Pinpoint the cell where the given text exists, returning its [x, y] midpoint coordinate. 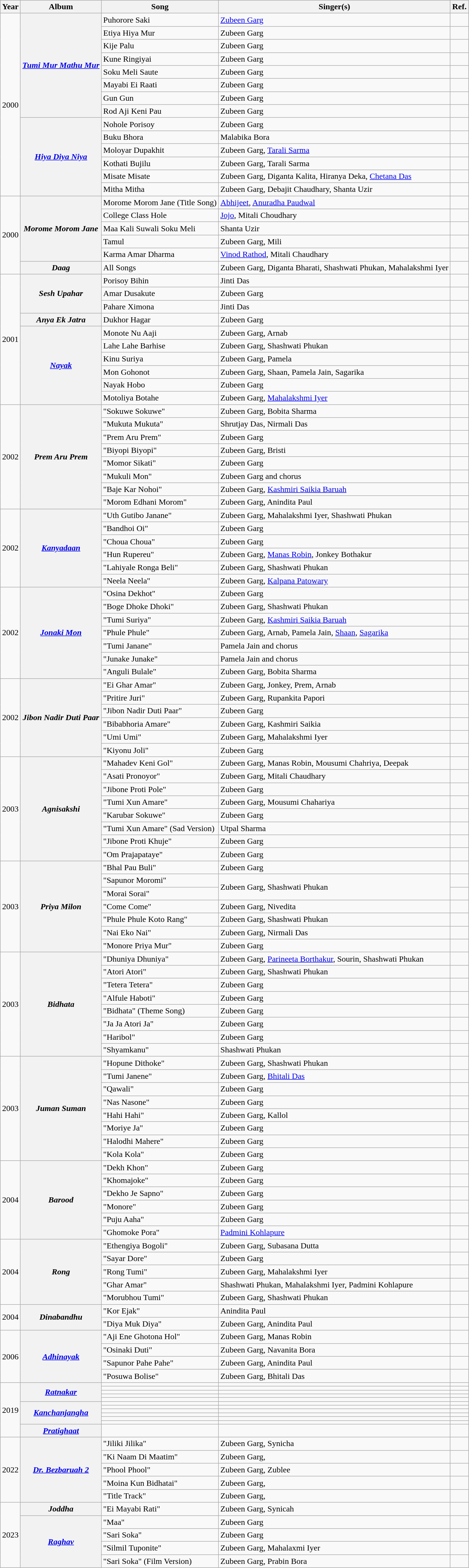
"Phule Phule" [160, 633]
Zubeen Garg, Mahalaxmi Iyer [334, 1548]
"Maa" [160, 1522]
Soku Meli Saute [160, 72]
Zubeen Garg, Jonkey, Prem, Arnab [334, 685]
Shashwati Phukan [334, 1050]
2022 [10, 1470]
Zubeen Garg, Synicah [334, 1509]
"Mahadev Keni Gol" [160, 763]
"Title Track" [160, 1496]
Pratighaat [61, 1431]
"Jibone Proti Khuje" [160, 841]
Rong [61, 1272]
"Rong Tumi" [160, 1272]
Tumi Mur Mathu Mur [61, 65]
"Hopune Dithoke" [160, 1063]
"Boge Dhoke Dhoki" [160, 607]
"Hahi Hahi" [160, 1115]
"Choua Choua" [160, 541]
Anya Ek Jatra [61, 320]
"Anguli Bulale" [160, 672]
"Tumi Janene" [160, 1076]
"Moina Kun Bidhatai" [160, 1483]
2019 [10, 1410]
"Qawali" [160, 1089]
Rod Aji Keni Pau [160, 111]
"Mukuta Mukuta" [160, 424]
"Come Come" [160, 906]
Zubeen Garg, Mili [334, 242]
"Dekho Je Sapno" [160, 1193]
"Silmil Tuponite" [160, 1548]
"Monore" [160, 1206]
Mon Gohonot [160, 372]
2001 [10, 339]
"Dhuniya Dhuniya" [160, 959]
"Halodhi Mahere" [160, 1141]
"Momor Sikati" [160, 463]
Nohole Porisoy [160, 124]
"Bandhoi Oi" [160, 528]
"Kiyonu Joli" [160, 750]
Zubeen Garg, Kashmiri Saikia [334, 724]
Kije Palu [160, 46]
"Morai Sorai" [160, 893]
Malabika Bora [334, 137]
Zubeen Garg, Manas Robin, Jonkey Bothakur [334, 554]
Buku Bhora [160, 137]
"Tetera Tetera" [160, 985]
"Ei Mayabi Rati" [160, 1509]
Maa Kali Suwali Soku Meli [160, 229]
Zubeen Garg, Arnab, Pamela Jain, Shaan, Sagarika [334, 633]
"Phule Phule Koto Rang" [160, 919]
Bidhata [61, 1004]
"Baje Kar Nohoi" [160, 489]
"Nai Eko Nai" [160, 933]
"Khomajoke" [160, 1180]
Daag [61, 268]
Zubeen Garg, Manas Robin, Mousumi Chahriya, Deepak [334, 763]
"Sayar Dore" [160, 1259]
Amar Dusakute [160, 294]
Kanyadaan [61, 548]
Ratnakar [61, 1392]
"Ei Ghar Amar" [160, 685]
Zubeen Garg, Mahalakshmi Iyer, Shashwati Phukan [334, 515]
Zubeen Garg, Mousumi Chahariya [334, 802]
"Sapunor Pahe Pahe" [160, 1363]
"Sari Soka" [160, 1535]
"Ki Naam Di Maatim" [160, 1457]
"Umi Umi" [160, 737]
Puhorore Saki [160, 20]
Nayak [61, 365]
Zubeen Garg, Kallol [334, 1115]
Jibon Nadir Duti Paar [61, 717]
"Sapunor Moromi" [160, 880]
Misate Misate [160, 176]
Shrutjay Das, Nirmali Das [334, 424]
"Shyamkanu" [160, 1050]
Gun Gun [160, 98]
Moloyar Dupakhit [160, 150]
Zubeen Garg and chorus [334, 476]
"Moriye Ja" [160, 1128]
Zubeen Garg, Parineeta Borthakur, Sourin, Shashwati Phukan [334, 959]
Dr. Bezbaruah 2 [61, 1470]
"Alfule Haboti" [160, 998]
"Karubar Sokuwe" [160, 815]
"Om Prajapataye" [160, 854]
"Biyopi Biyopi" [160, 450]
Song [160, 7]
Monote Nu Aaji [160, 333]
Zubeen Garg, Diganta Kalita, Hiranya Deka, Chetana Das [334, 176]
"Lahiyale Ronga Beli" [160, 567]
"Mukuli Mon" [160, 476]
Morome Morom Jane (Title Song) [160, 202]
Jojo, Mitali Choudhary [334, 215]
Zubeen Garg, Mitali Chaudhary [334, 776]
"Posuwa Bolise" [160, 1376]
Priya Milon [61, 906]
Singer(s) [334, 7]
Album [61, 7]
"Junake Junake" [160, 659]
"Ethengiya Bogoli" [160, 1246]
"Atori Atori" [160, 972]
Zubeen Garg, Synicha [334, 1444]
Zubeen Garg, Kalpana Patowary [334, 581]
"Haribol" [160, 1037]
"Sokuwe Sokuwe" [160, 411]
2006 [10, 1356]
Zubeen Garg, Subasana Dutta [334, 1246]
"Kola Kola" [160, 1154]
Lahe Lahe Barhise [160, 346]
"Dekh Khon" [160, 1167]
Prem Aru Prem [61, 457]
"Bhal Pau Buli" [160, 867]
Abhijeet, Anuradha Paudwal [334, 202]
Dukhor Hagar [160, 320]
"Morubhou Tumi" [160, 1298]
Morome Morom Jane [61, 229]
Juman Suman [61, 1109]
"Asati Pronoyor" [160, 776]
Etiya Hiya Mur [160, 33]
"Morom Edhani Morom" [160, 502]
"Kor Ejak" [160, 1311]
Zubeen Garg, Pamela [334, 359]
"Ja Ja Atori Ja" [160, 1024]
Zubeen Garg, Arnab [334, 333]
Adhinayak [61, 1356]
Zubeen Garg, Manas Robin [334, 1337]
"Hun Rupereu" [160, 554]
All Songs [160, 268]
Mayabi Ei Raati [160, 85]
"Aji Ene Ghotona Hol" [160, 1337]
Hiya Diya Niya [61, 157]
Barood [61, 1200]
"Diya Muk Diya" [160, 1324]
2023 [10, 1535]
"Sari Soka" (Film Version) [160, 1561]
Anindita Paul [334, 1311]
"Neela Neela" [160, 581]
Zubeen Garg, Navanita Bora [334, 1350]
Vinod Rathod, Mitali Chaudhary [334, 255]
Zubeen Garg, Debajit Chaudhary, Shanta Uzir [334, 189]
"Ghar Amar" [160, 1285]
Tamul [160, 242]
"Bidhata" (Theme Song) [160, 1011]
"Pritire Juri" [160, 698]
Pahare Ximona [160, 307]
Zubeen Garg, Rupankita Papori [334, 698]
"Puju Aaha" [160, 1220]
Agnisakshi [61, 808]
Zubeen Garg, Shaan, Pamela Jain, Sagarika [334, 372]
"Uth Gutibo Janane" [160, 515]
Porisoy Bihin [160, 281]
"Osina Dekhot" [160, 594]
Zubeen Garg, Nirmali Das [334, 933]
Zubeen Garg, Zublee [334, 1470]
"Nas Nasone" [160, 1102]
Sesh Upahar [61, 294]
Karma Amar Dharma [160, 255]
Motoliya Botahe [160, 398]
Joddha [61, 1509]
"Tumi Xun Amare" (Sad Version) [160, 828]
Kothati Bujilu [160, 163]
Padmini Kohlapure [334, 1233]
Ref. [459, 7]
Shanta Uzir [334, 229]
"Ghomoke Pora" [160, 1233]
Kune Ringiyai [160, 59]
Utpal Sharma [334, 828]
"Osinaki Duti" [160, 1350]
Zubeen Garg, Nivedita [334, 906]
Raghav [61, 1542]
Nayak Hobo [160, 385]
"Bibabhoria Amare" [160, 724]
Kanchanjangha [61, 1413]
College Class Hole [160, 215]
"Prem Aru Prem" [160, 437]
Zubeen Garg, Bristi [334, 450]
Mitha Mitha [160, 189]
"Phool Phool" [160, 1470]
Kinu Suriya [160, 359]
"Monore Priya Mur" [160, 946]
"Jibon Nadir Duti Paar" [160, 711]
Zubeen Garg, Prabin Bora [334, 1561]
Shashwati Phukan, Mahalakshmi Iyer, Padmini Kohlapure [334, 1285]
"Tumi Xun Amare" [160, 802]
"Tumi Suriya" [160, 620]
Zubeen Garg, Diganta Bharati, Shashwati Phukan, Mahalakshmi Iyer [334, 268]
"Jiliki Jilika" [160, 1444]
Dinabandhu [61, 1317]
Year [10, 7]
"Jibone Proti Pole" [160, 789]
Jonaki Mon [61, 633]
"Tumi Janane" [160, 646]
